Detect which cell encompasses the target text, then output its [x, y] center coordinate. 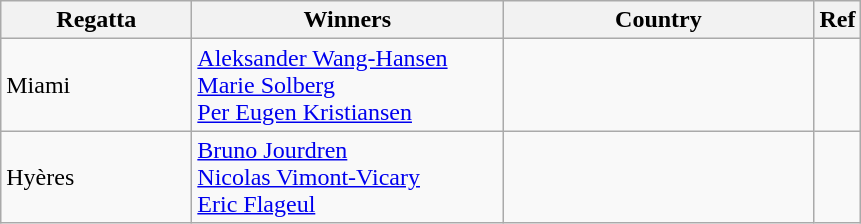
Aleksander Wang-HansenMarie SolbergPer Eugen Kristiansen [348, 85]
Ref [838, 20]
Regatta [96, 20]
Winners [348, 20]
Bruno JourdrenNicolas Vimont-VicaryEric Flageul [348, 177]
Country [658, 20]
Hyères [96, 177]
Miami [96, 85]
